Extract the (x, y) coordinate from the center of the cell holding the provided text.  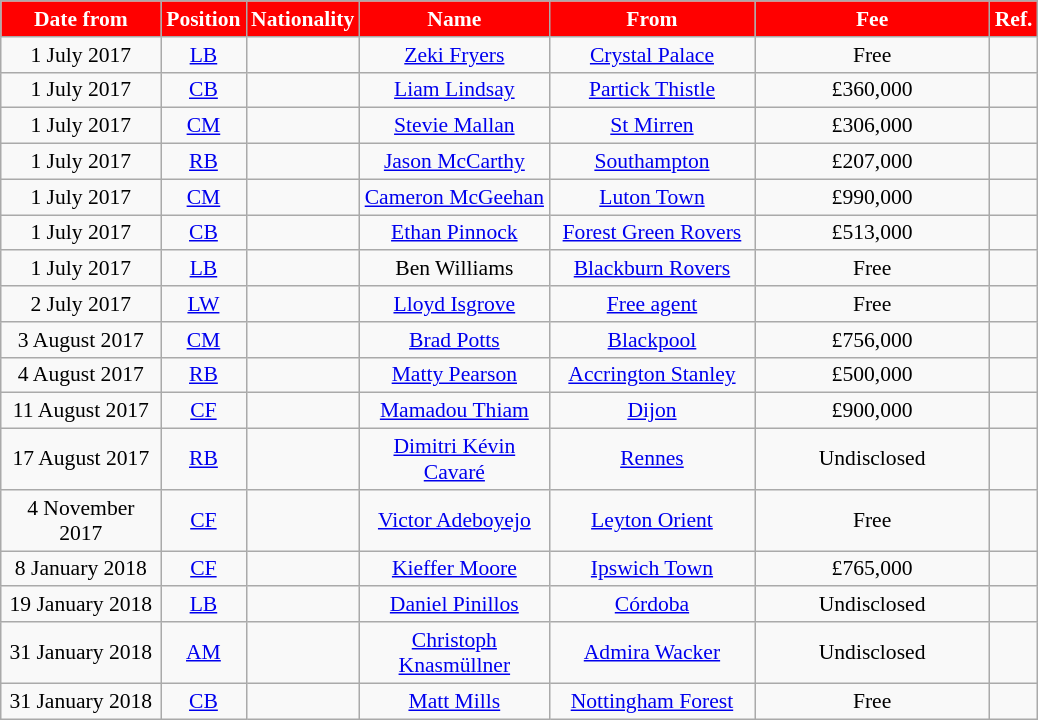
£990,000 (872, 197)
Leyton Orient (652, 520)
Matt Mills (454, 701)
19 January 2018 (81, 605)
Free agent (652, 304)
AM (204, 652)
Ipswich Town (652, 569)
Southampton (652, 162)
Blackburn Rovers (652, 269)
Ben Williams (454, 269)
Mamadou Thiam (454, 411)
Dijon (652, 411)
Forest Green Rovers (652, 233)
Dimitri Kévin Cavaré (454, 460)
Kieffer Moore (454, 569)
Cameron McGeehan (454, 197)
St Mirren (652, 126)
Date from (81, 19)
Admira Wacker (652, 652)
11 August 2017 (81, 411)
8 January 2018 (81, 569)
Partick Thistle (652, 90)
LW (204, 304)
Liam Lindsay (454, 90)
Nationality (302, 19)
Blackpool (652, 340)
Ethan Pinnock (454, 233)
Crystal Palace (652, 55)
Matty Pearson (454, 375)
£900,000 (872, 411)
From (652, 19)
Christoph Knasmüllner (454, 652)
Fee (872, 19)
4 August 2017 (81, 375)
£765,000 (872, 569)
3 August 2017 (81, 340)
£756,000 (872, 340)
£500,000 (872, 375)
Position (204, 19)
Jason McCarthy (454, 162)
Stevie Mallan (454, 126)
£207,000 (872, 162)
Córdoba (652, 605)
Accrington Stanley (652, 375)
Rennes (652, 460)
£513,000 (872, 233)
Lloyd Isgrove (454, 304)
Ref. (1014, 19)
17 August 2017 (81, 460)
£306,000 (872, 126)
Daniel Pinillos (454, 605)
2 July 2017 (81, 304)
Zeki Fryers (454, 55)
Name (454, 19)
Nottingham Forest (652, 701)
4 November 2017 (81, 520)
Brad Potts (454, 340)
Victor Adeboyejo (454, 520)
Luton Town (652, 197)
£360,000 (872, 90)
